For the text-containing cell, return its midpoint in (X, Y) coordinate format. 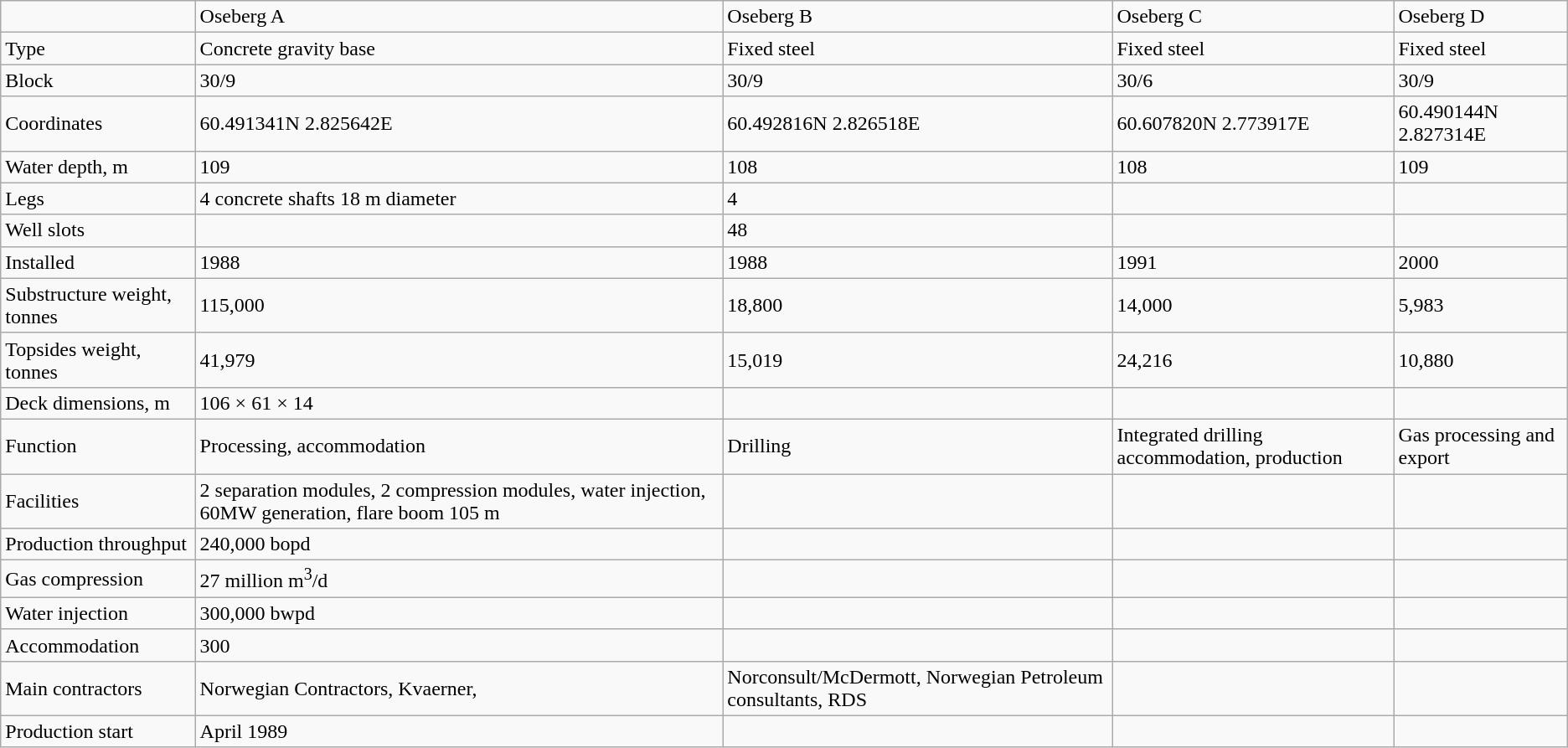
27 million m3/d (459, 580)
Production throughput (98, 544)
Oseberg A (459, 17)
Type (98, 49)
4 (918, 199)
240,000 bopd (459, 544)
115,000 (459, 305)
41,979 (459, 360)
2 separation modules, 2 compression modules, water injection, 60MW generation, flare boom 105 m (459, 501)
Drilling (918, 446)
Oseberg D (1481, 17)
Substructure weight, tonnes (98, 305)
Oseberg B (918, 17)
Processing, accommodation (459, 446)
5,983 (1481, 305)
Production start (98, 731)
4 concrete shafts 18 m diameter (459, 199)
15,019 (918, 360)
Installed (98, 262)
Water depth, m (98, 167)
Oseberg C (1253, 17)
Gas compression (98, 580)
300 (459, 645)
24,216 (1253, 360)
30/6 (1253, 80)
Legs (98, 199)
Accommodation (98, 645)
18,800 (918, 305)
Gas processing and export (1481, 446)
300,000 bwpd (459, 613)
Concrete gravity base (459, 49)
Water injection (98, 613)
Integrated drilling accommodation, production (1253, 446)
Facilities (98, 501)
48 (918, 230)
60.607820N 2.773917E (1253, 124)
60.490144N 2.827314E (1481, 124)
Deck dimensions, m (98, 403)
Function (98, 446)
Main contractors (98, 689)
60.492816N 2.826518E (918, 124)
Coordinates (98, 124)
2000 (1481, 262)
Well slots (98, 230)
April 1989 (459, 731)
60.491341N 2.825642E (459, 124)
106 × 61 × 14 (459, 403)
Norconsult/McDermott, Norwegian Petroleum consultants, RDS (918, 689)
Block (98, 80)
Norwegian Contractors, Kvaerner, (459, 689)
10,880 (1481, 360)
1991 (1253, 262)
Topsides weight, tonnes (98, 360)
14,000 (1253, 305)
